From the cell containing the given text, extract its center point as (x, y) coordinate. 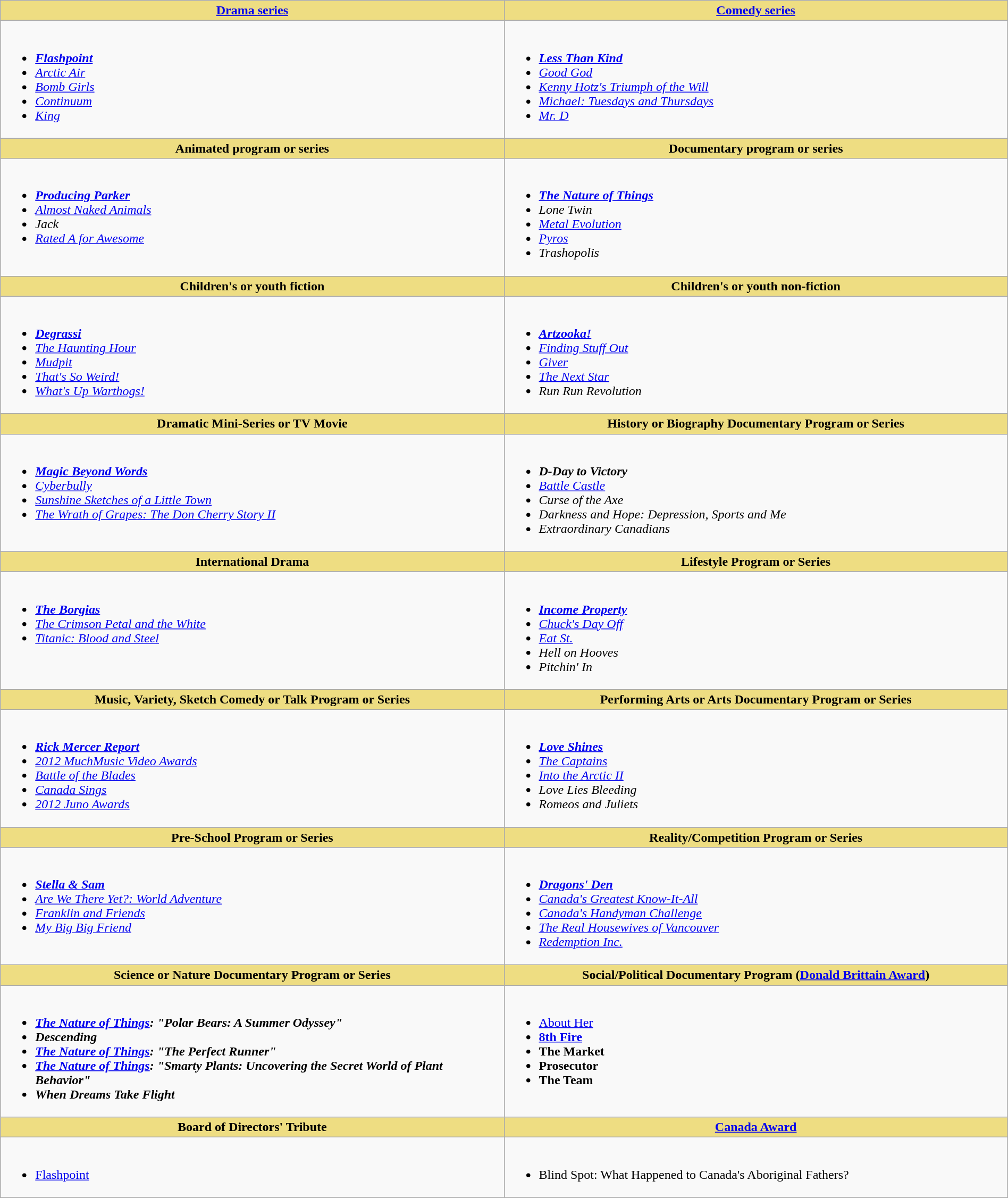
Love ShinesThe CaptainsInto the Arctic IILove Lies BleedingRomeos and Juliets (756, 768)
The BorgiasThe Crimson Petal and the WhiteTitanic: Blood and Steel (252, 631)
About Her8th FireThe MarketProsecutorThe Team (756, 1051)
The Nature of ThingsLone TwinMetal EvolutionPyrosTrashopolis (756, 217)
Animated program or series (252, 148)
Drama series (252, 11)
Income PropertyChuck's Day OffEat St.Hell on HoovesPitchin' In (756, 631)
Stella & SamAre We There Yet?: World AdventureFranklin and FriendsMy Big Big Friend (252, 906)
Board of Directors' Tribute (252, 1127)
Magic Beyond WordsCyberbullySunshine Sketches of a Little TownThe Wrath of Grapes: The Don Cherry Story II (252, 492)
Blind Spot: What Happened to Canada's Aboriginal Fathers? (756, 1168)
Less Than KindGood GodKenny Hotz's Triumph of the WillMichael: Tuesdays and ThursdaysMr. D (756, 80)
Dragons' DenCanada's Greatest Know-It-AllCanada's Handyman ChallengeThe Real Housewives of VancouverRedemption Inc. (756, 906)
Artzooka!Finding Stuff OutGiverThe Next StarRun Run Revolution (756, 355)
History or Biography Documentary Program or Series (756, 424)
DegrassiThe Haunting HourMudpitThat's So Weird!What's Up Warthogs! (252, 355)
Flashpoint (252, 1168)
Performing Arts or Arts Documentary Program or Series (756, 699)
D-Day to VictoryBattle CastleCurse of the AxeDarkness and Hope: Depression, Sports and MeExtraordinary Canadians (756, 492)
Documentary program or series (756, 148)
Children's or youth fiction (252, 286)
Comedy series (756, 11)
FlashpointArctic AirBomb GirlsContinuumKing (252, 80)
International Drama (252, 562)
Music, Variety, Sketch Comedy or Talk Program or Series (252, 699)
Children's or youth non-fiction (756, 286)
Social/Political Documentary Program (Donald Brittain Award) (756, 975)
Rick Mercer Report2012 MuchMusic Video AwardsBattle of the BladesCanada Sings2012 Juno Awards (252, 768)
Producing ParkerAlmost Naked AnimalsJackRated A for Awesome (252, 217)
Pre-School Program or Series (252, 837)
Lifestyle Program or Series (756, 562)
Canada Award (756, 1127)
Dramatic Mini-Series or TV Movie (252, 424)
Reality/Competition Program or Series (756, 837)
Science or Nature Documentary Program or Series (252, 975)
